For the text-containing cell, return its midpoint in [X, Y] coordinate format. 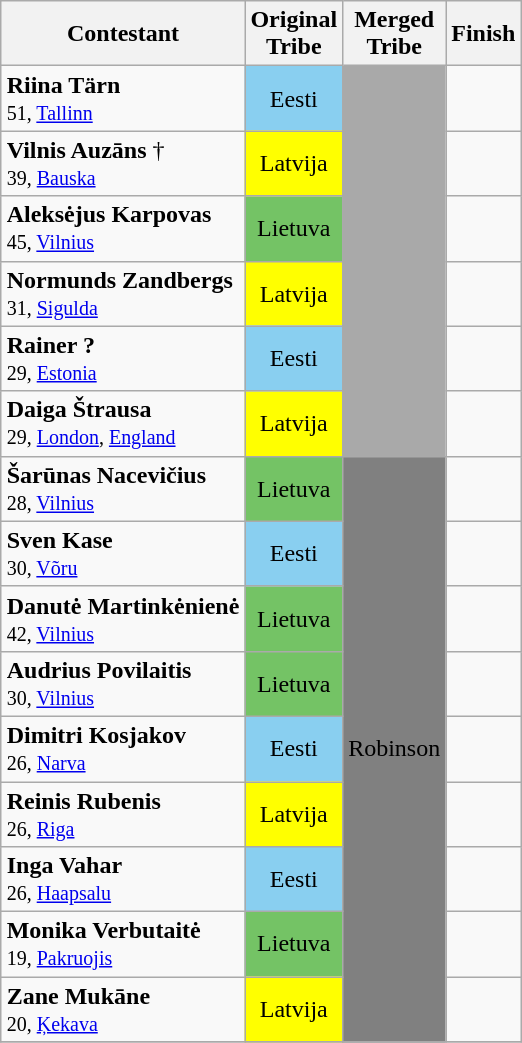
Aleksėjus Karpovas45, Vilnius [123, 228]
OriginalTribe [294, 34]
Inga Vahar26, Haapsalu [123, 880]
Rainer ?29, Estonia [123, 358]
Vilnis Auzāns †39, Bauska [123, 164]
Normunds Zandbergs31, Sigulda [123, 294]
Zane Mukāne20, Ķekava [123, 1010]
Riina Tärn51, Tallinn [123, 98]
Contestant [123, 34]
Daiga Štrausa29, London, England [123, 424]
Robinson [394, 749]
Finish [484, 34]
MergedTribe [394, 34]
Audrius Povilaitis30, Vilnius [123, 684]
Monika Verbutaitė19, Pakruojis [123, 944]
Sven Kase30, Võru [123, 554]
Danutė Martinkėnienė42, Vilnius [123, 618]
Reinis Rubenis26, Riga [123, 814]
Dimitri Kosjakov26, Narva [123, 748]
Šarūnas Nacevičius28, Vilnius [123, 488]
